Scan for the cell matching the given text and deliver its (x, y) coordinate at center. 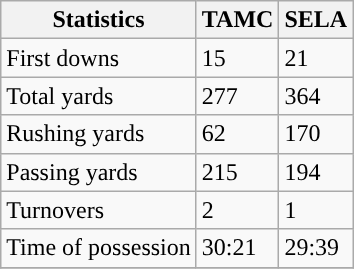
62 (238, 134)
364 (316, 96)
29:39 (316, 248)
194 (316, 172)
Turnovers (99, 210)
277 (238, 96)
Time of possession (99, 248)
170 (316, 134)
First downs (99, 58)
SELA (316, 20)
Total yards (99, 96)
Rushing yards (99, 134)
215 (238, 172)
15 (238, 58)
21 (316, 58)
30:21 (238, 248)
TAMC (238, 20)
Statistics (99, 20)
1 (316, 210)
Passing yards (99, 172)
2 (238, 210)
